Capture the cell that displays the provided text and extract its [X, Y] central coordinate. 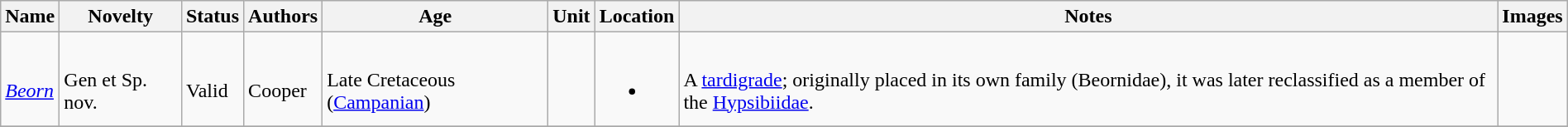
Cooper [283, 80]
Gen et Sp. nov. [121, 80]
Late Cretaceous (Campanian) [435, 80]
Authors [283, 17]
Valid [212, 80]
Name [30, 17]
Location [637, 17]
Status [212, 17]
Images [1532, 17]
Beorn [30, 80]
Notes [1088, 17]
Unit [571, 17]
Age [435, 17]
A tardigrade; originally placed in its own family (Beornidae), it was later reclassified as a member of the Hypsibiidae. [1088, 80]
Novelty [121, 17]
